Return the (X, Y) coordinate for the center point of the cell that contains the specified text.  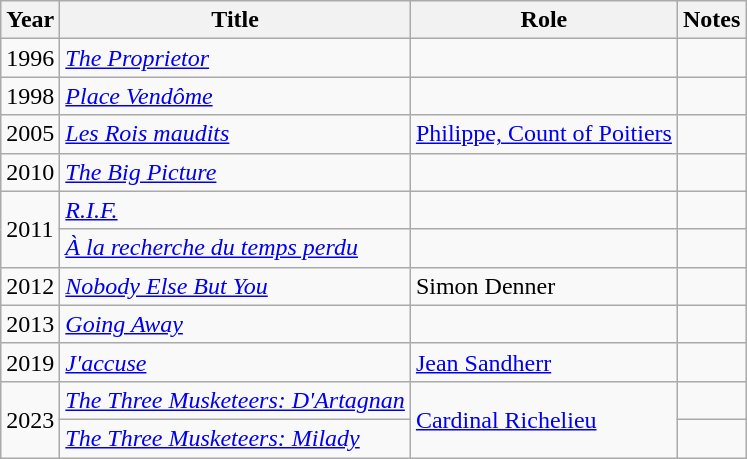
Nobody Else But You (236, 286)
À la recherche du temps perdu (236, 248)
Cardinal Richelieu (544, 419)
Simon Denner (544, 286)
The Proprietor (236, 58)
2011 (30, 229)
Jean Sandherr (544, 362)
1996 (30, 58)
2010 (30, 172)
2012 (30, 286)
2013 (30, 324)
Going Away (236, 324)
Role (544, 20)
Year (30, 20)
The Big Picture (236, 172)
2005 (30, 134)
Title (236, 20)
Notes (711, 20)
Les Rois maudits (236, 134)
2019 (30, 362)
R.I.F. (236, 210)
J'accuse (236, 362)
The Three Musketeers: Milady (236, 438)
1998 (30, 96)
2023 (30, 419)
Place Vendôme (236, 96)
The Three Musketeers: D'Artagnan (236, 400)
Philippe, Count of Poitiers (544, 134)
